Output the [x, y] coordinate of the center of the cell containing the given text.  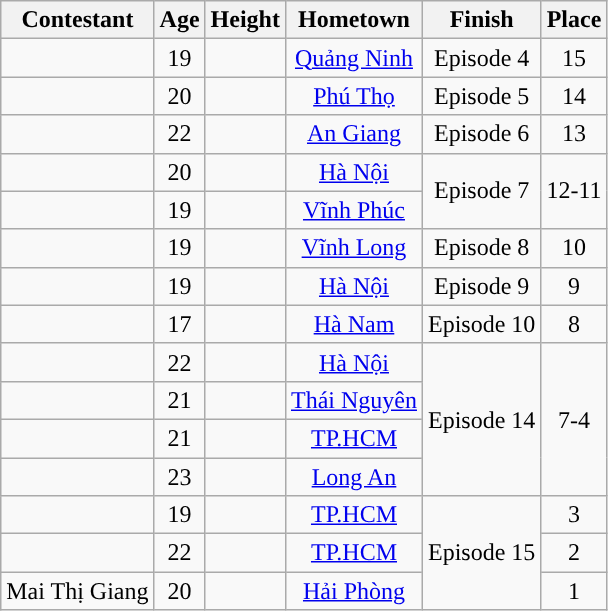
17 [180, 324]
Episode 9 [482, 286]
23 [180, 477]
15 [574, 58]
Hà Nam [354, 324]
Episode 5 [482, 96]
Place [574, 20]
Episode 6 [482, 134]
An Giang [354, 134]
Quảng Ninh [354, 58]
Vĩnh Phúc [354, 210]
Height [245, 20]
Episode 15 [482, 553]
7-4 [574, 419]
Episode 10 [482, 324]
8 [574, 324]
13 [574, 134]
Finish [482, 20]
14 [574, 96]
Episode 4 [482, 58]
Hometown [354, 20]
Episode 14 [482, 419]
Phú Thọ [354, 96]
2 [574, 553]
10 [574, 248]
Age [180, 20]
Mai Thị Giang [78, 591]
Hải Phòng [354, 591]
12-11 [574, 191]
3 [574, 515]
Vĩnh Long [354, 248]
9 [574, 286]
Thái Nguyên [354, 400]
Contestant [78, 20]
Long An [354, 477]
Episode 7 [482, 191]
Episode 8 [482, 248]
1 [574, 591]
